From the cell containing the given text, extract its center point as [X, Y] coordinate. 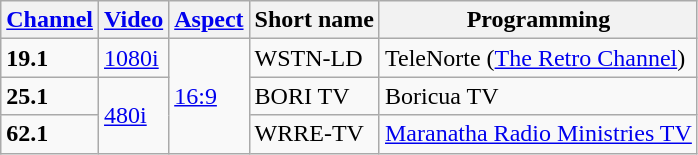
480i [134, 115]
WRRE-TV [314, 134]
BORI TV [314, 96]
Short name [314, 20]
1080i [134, 58]
62.1 [50, 134]
16:9 [209, 96]
TeleNorte (The Retro Channel) [538, 58]
Video [134, 20]
Boricua TV [538, 96]
Maranatha Radio Ministries TV [538, 134]
25.1 [50, 96]
Programming [538, 20]
19.1 [50, 58]
WSTN-LD [314, 58]
Channel [50, 20]
Aspect [209, 20]
